Capture the cell that displays the provided text and extract its (x, y) central coordinate. 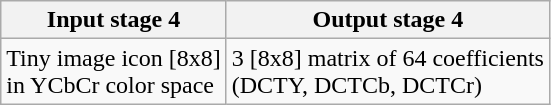
3 [8x8] matrix of 64 coefficients(DCTY, DCTCb, DCTCr) (388, 72)
Input stage 4 (114, 20)
Tiny image icon [8x8]in YCbCr color space (114, 72)
Output stage 4 (388, 20)
